For the text-containing cell, return its midpoint in (x, y) coordinate format. 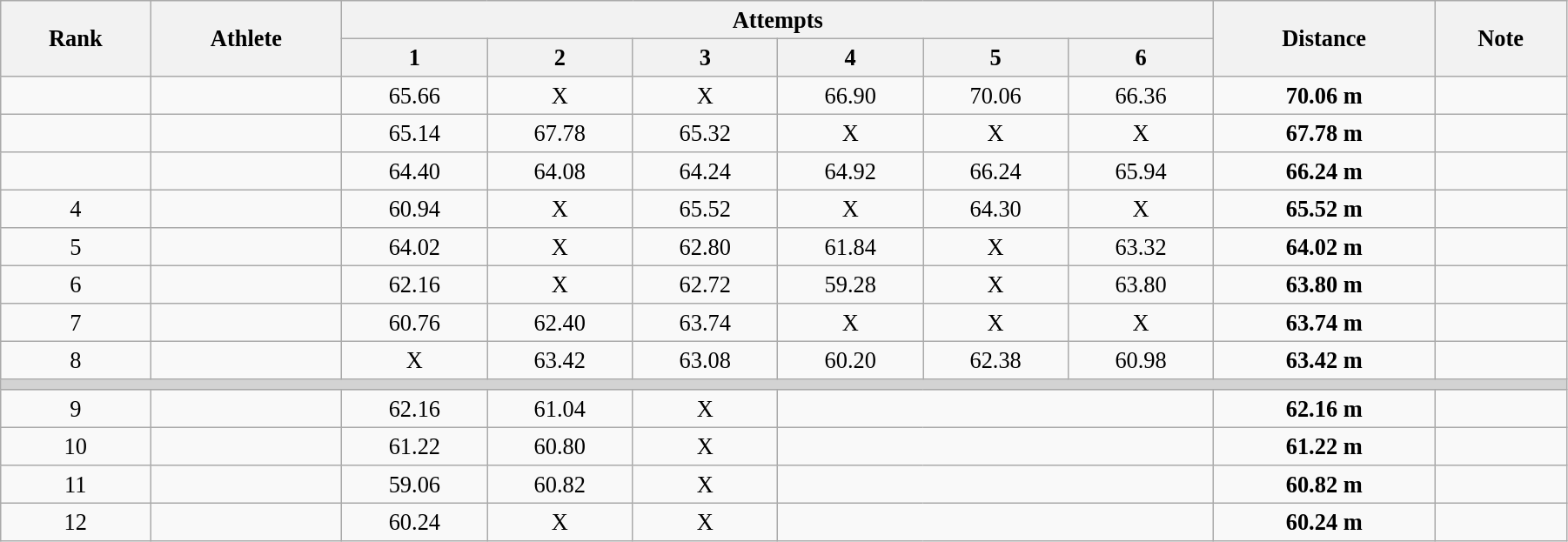
64.40 (414, 171)
62.72 (705, 284)
63.80 m (1324, 284)
60.82 m (1324, 485)
60.24 m (1324, 522)
64.24 (705, 171)
60.76 (414, 323)
63.80 (1142, 284)
Attempts (778, 19)
62.40 (560, 323)
60.80 (560, 446)
65.14 (414, 133)
63.32 (1142, 247)
66.36 (1142, 95)
61.22 m (1324, 446)
70.06 (995, 95)
66.90 (851, 95)
63.42 (560, 360)
Athlete (246, 38)
11 (76, 485)
60.82 (560, 485)
61.04 (560, 409)
63.74 m (1324, 323)
65.52 (705, 209)
65.52 m (1324, 209)
61.84 (851, 247)
3 (705, 57)
60.24 (414, 522)
64.08 (560, 171)
67.78 (560, 133)
63.74 (705, 323)
59.28 (851, 284)
65.66 (414, 95)
59.06 (414, 485)
67.78 m (1324, 133)
2 (560, 57)
64.02 m (1324, 247)
Distance (1324, 38)
12 (76, 522)
60.98 (1142, 360)
64.30 (995, 209)
7 (76, 323)
64.92 (851, 171)
60.94 (414, 209)
60.20 (851, 360)
8 (76, 360)
62.38 (995, 360)
63.42 m (1324, 360)
65.94 (1142, 171)
Rank (76, 38)
70.06 m (1324, 95)
10 (76, 446)
62.16 m (1324, 409)
66.24 m (1324, 171)
63.08 (705, 360)
62.80 (705, 247)
65.32 (705, 133)
9 (76, 409)
61.22 (414, 446)
66.24 (995, 171)
64.02 (414, 247)
1 (414, 57)
Note (1501, 38)
